Provide the [x, y] coordinate of the cell's center where the given text is located.  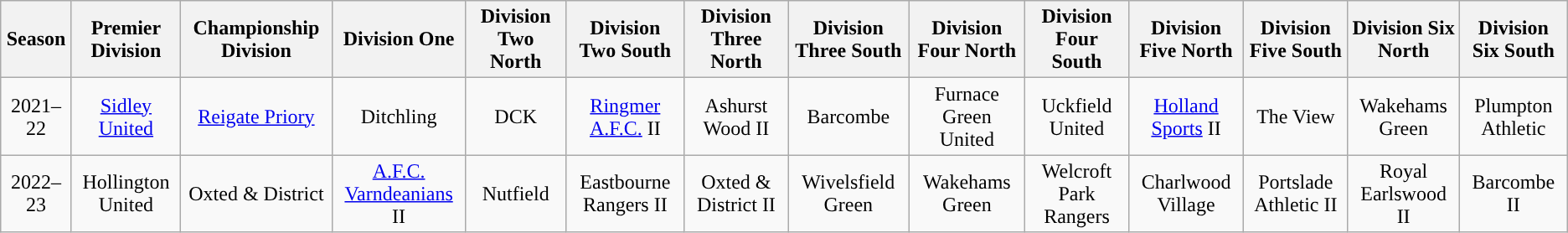
Royal Earlswood II [1404, 194]
Oxted & District [256, 194]
Furnace Green United [967, 116]
Oxted & District II [735, 194]
Ashurst Wood II [735, 116]
Eastbourne Rangers II [626, 194]
Sidley United [126, 116]
Reigate Priory [256, 116]
Portslade Athletic II [1296, 194]
DCK [516, 116]
Charlwood Village [1186, 194]
Welcroft Park Rangers [1077, 194]
Division Six North [1404, 39]
Division One [399, 39]
Barcombe II [1513, 194]
Plumpton Athletic [1513, 116]
2022–23 [37, 194]
Division Four North [967, 39]
Holland Sports II [1186, 116]
Uckfield United [1077, 116]
Championship Division [256, 39]
Nutfield [516, 194]
Division Six South [1513, 39]
Division Four South [1077, 39]
Premier Division [126, 39]
2021–22 [37, 116]
Ringmer A.F.C. II [626, 116]
Division Five South [1296, 39]
Division Five North [1186, 39]
A.F.C. Varndeanians II [399, 194]
Division Three South [848, 39]
Barcombe [848, 116]
Wivelsfield Green [848, 194]
Season [37, 39]
Ditchling [399, 116]
Hollington United [126, 194]
Division Three North [735, 39]
Division Two North [516, 39]
Division Two South [626, 39]
The View [1296, 116]
